Return (x, y) of the center of cell containing provided text 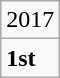
1st (30, 58)
2017 (30, 20)
